Provide the [x, y] coordinate of the cell's center where the given text is located.  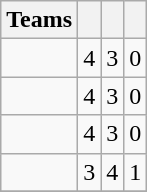
Teams [40, 20]
1 [136, 172]
